Provide the [x, y] coordinate of the cell's center where the given text is located.  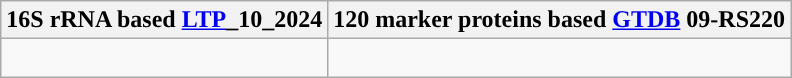
120 marker proteins based GTDB 09-RS220 [560, 20]
16S rRNA based LTP_10_2024 [164, 20]
